Search for the cell housing the specified text and yield its [X, Y] center coordinate. 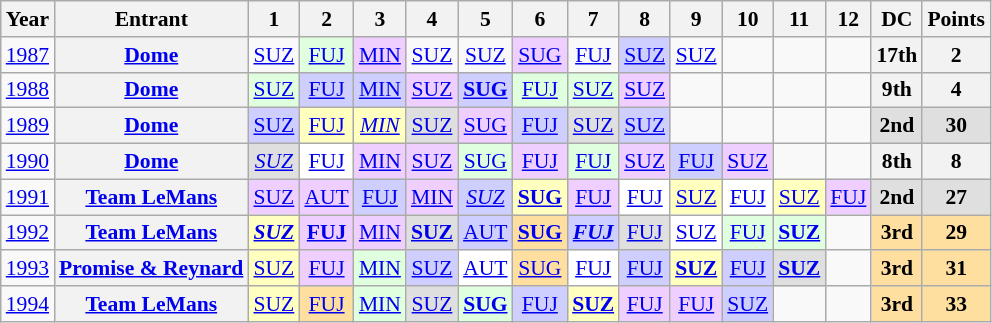
1987 [28, 55]
9th [896, 90]
1994 [28, 304]
11 [799, 19]
7 [593, 19]
1991 [28, 197]
Year [28, 19]
1993 [28, 269]
6 [540, 19]
8th [896, 162]
27 [956, 197]
10 [748, 19]
1989 [28, 126]
5 [486, 19]
31 [956, 269]
29 [956, 233]
9 [696, 19]
Promise & Reynard [151, 269]
Entrant [151, 19]
12 [848, 19]
1 [274, 19]
DC [896, 19]
17th [896, 55]
3 [380, 19]
1990 [28, 162]
1992 [28, 233]
Points [956, 19]
1988 [28, 90]
33 [956, 304]
30 [956, 126]
